Return [x, y] of the center of cell containing provided text 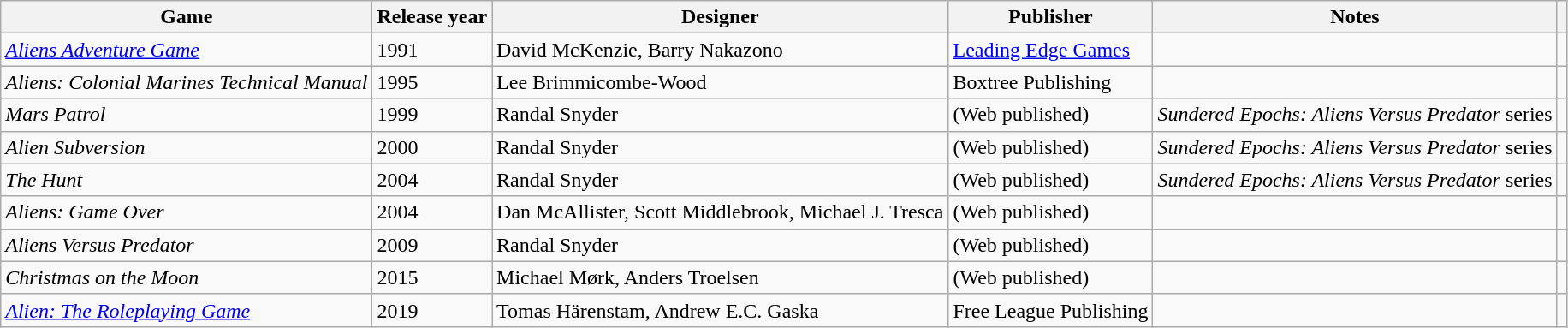
1999 [432, 115]
Game [187, 17]
Michael Mørk, Anders Troelsen [721, 277]
Designer [721, 17]
Aliens: Colonial Marines Technical Manual [187, 82]
Free League Publishing [1051, 310]
2009 [432, 245]
Tomas Härenstam, Andrew E.C. Gaska [721, 310]
1995 [432, 82]
Christmas on the Moon [187, 277]
Dan McAllister, Scott Middlebrook, Michael J. Tresca [721, 212]
Mars Patrol [187, 115]
The Hunt [187, 180]
Aliens Versus Predator [187, 245]
Lee Brimmicombe-Wood [721, 82]
Aliens Adventure Game [187, 50]
2000 [432, 147]
Release year [432, 17]
Alien: The Roleplaying Game [187, 310]
Alien Subversion [187, 147]
Publisher [1051, 17]
Aliens: Game Over [187, 212]
Boxtree Publishing [1051, 82]
Notes [1355, 17]
2019 [432, 310]
2015 [432, 277]
Leading Edge Games [1051, 50]
David McKenzie, Barry Nakazono [721, 50]
1991 [432, 50]
